Search for the cell housing the specified text and yield its (X, Y) center coordinate. 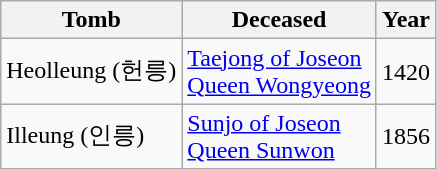
Sunjo of JoseonQueen Sunwon (280, 136)
Heolleung (헌릉) (92, 72)
Taejong of Joseon Queen Wongyeong (280, 72)
Year (406, 20)
Deceased (280, 20)
Illeung (인릉) (92, 136)
Tomb (92, 20)
1420 (406, 72)
1856 (406, 136)
